Determine the [X, Y] coordinate at the center of the cell enclosing the given text.  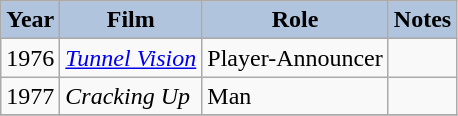
Man [296, 96]
Cracking Up [131, 96]
1976 [30, 58]
Tunnel Vision [131, 58]
Player-Announcer [296, 58]
Year [30, 20]
1977 [30, 96]
Role [296, 20]
Notes [422, 20]
Film [131, 20]
